Output the [x, y] coordinate of the center of the cell containing the given text.  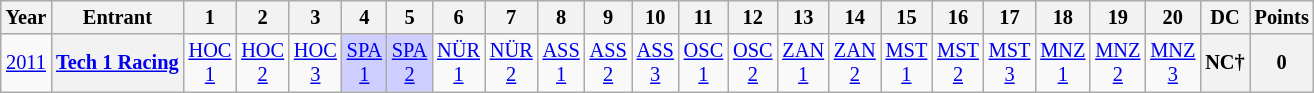
ASS1 [562, 63]
ZAN1 [803, 63]
Points [1282, 17]
1 [210, 17]
MNZ3 [1172, 63]
NÜR1 [458, 63]
2011 [26, 63]
MST3 [1010, 63]
OSC1 [704, 63]
18 [1062, 17]
ZAN2 [855, 63]
Tech 1 Racing [117, 63]
19 [1118, 17]
10 [656, 17]
14 [855, 17]
Entrant [117, 17]
SPA2 [410, 63]
HOC1 [210, 63]
11 [704, 17]
4 [364, 17]
2 [262, 17]
Year [26, 17]
6 [458, 17]
HOC3 [316, 63]
20 [1172, 17]
MNZ2 [1118, 63]
0 [1282, 63]
DC [1224, 17]
ASS2 [608, 63]
MST1 [907, 63]
MNZ1 [1062, 63]
OSC2 [752, 63]
SPA1 [364, 63]
16 [958, 17]
17 [1010, 17]
8 [562, 17]
15 [907, 17]
5 [410, 17]
7 [512, 17]
NÜR2 [512, 63]
12 [752, 17]
NC† [1224, 63]
13 [803, 17]
ASS3 [656, 63]
9 [608, 17]
HOC2 [262, 63]
3 [316, 17]
MST2 [958, 63]
